Capture the cell that displays the provided text and extract its [x, y] central coordinate. 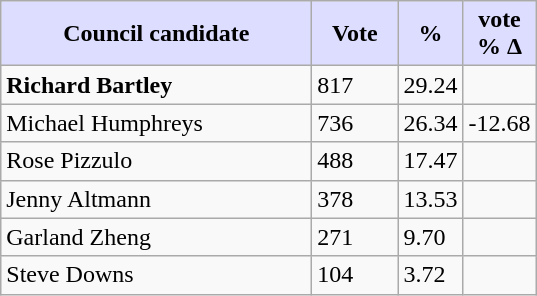
Steve Downs [156, 275]
271 [355, 237]
9.70 [430, 237]
Rose Pizzulo [156, 161]
13.53 [430, 199]
Richard Bartley [156, 85]
Michael Humphreys [156, 123]
3.72 [430, 275]
Jenny Altmann [156, 199]
488 [355, 161]
26.34 [430, 123]
104 [355, 275]
378 [355, 199]
vote % Δ [500, 34]
-12.68 [500, 123]
817 [355, 85]
736 [355, 123]
29.24 [430, 85]
% [430, 34]
17.47 [430, 161]
Council candidate [156, 34]
Vote [355, 34]
Garland Zheng [156, 237]
